From the cell containing the given text, extract its center point as [X, Y] coordinate. 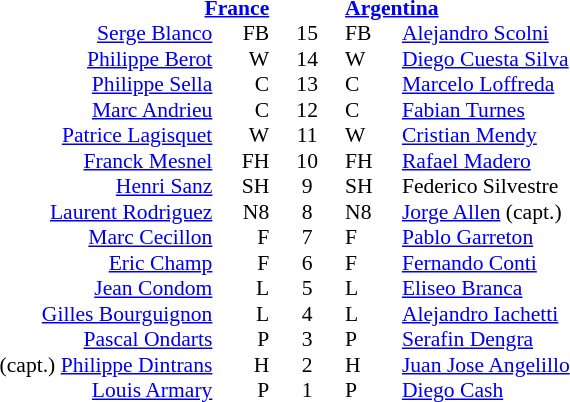
14 [307, 59]
5 [307, 289]
2 [307, 365]
6 [307, 263]
8 [307, 212]
12 [307, 110]
7 [307, 237]
9 [307, 187]
11 [307, 135]
13 [307, 85]
15 [307, 33]
10 [307, 161]
3 [307, 339]
4 [307, 314]
